Return [X, Y] of the center of cell containing provided text 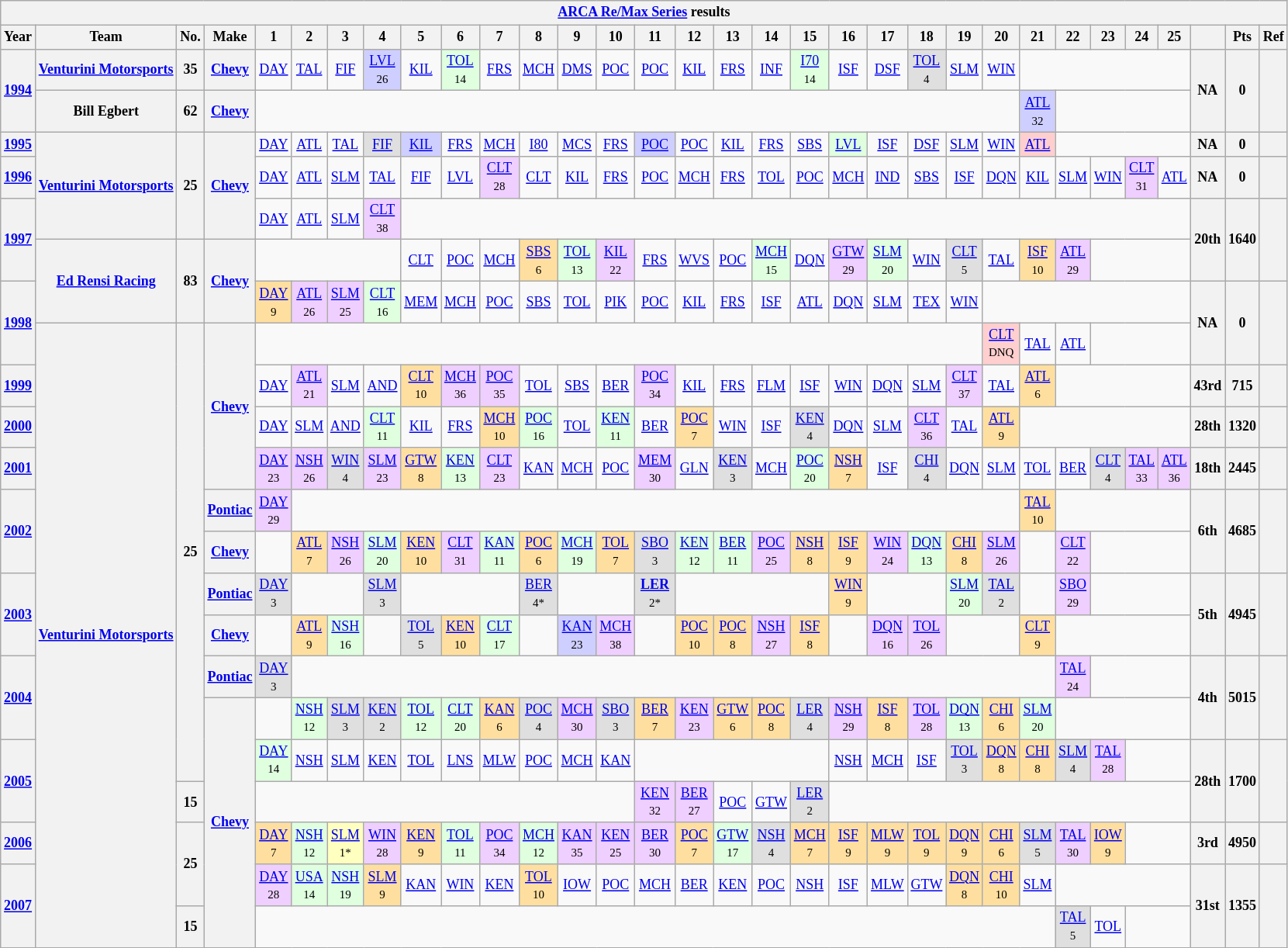
SBO29 [1073, 593]
2445 [1242, 469]
Bill Egbert [105, 112]
2002 [19, 531]
SLM1* [346, 843]
CLTDNQ [1001, 344]
TAL33 [1141, 469]
WVS [694, 261]
MLW9 [887, 843]
CLT38 [382, 219]
CLT17 [499, 635]
CLT11 [382, 427]
13 [733, 37]
I80 [539, 144]
1997 [19, 239]
GLN [694, 469]
TOL13 [577, 261]
DAY29 [274, 510]
1999 [19, 386]
MCH15 [772, 261]
1994 [19, 90]
POC4 [539, 718]
POC35 [499, 386]
MCH38 [616, 635]
ATL29 [1073, 261]
GTW17 [733, 843]
I7014 [810, 70]
ATL26 [309, 303]
KAN11 [499, 552]
KEN13 [461, 469]
20 [1001, 37]
CLT20 [461, 718]
Year [19, 37]
GTW8 [421, 469]
ATL21 [309, 386]
SLM4 [1073, 760]
ATL36 [1174, 469]
17 [887, 37]
CLT4 [1107, 469]
TOL28 [927, 718]
21 [1038, 37]
8 [539, 37]
CLT36 [927, 427]
PIK [616, 303]
TOL9 [927, 843]
DAY14 [274, 760]
62 [191, 112]
USA14 [309, 885]
6 [461, 37]
LER2* [655, 593]
KEN4 [810, 427]
NSH7 [848, 469]
TOL10 [539, 885]
KEN23 [694, 718]
CLT23 [499, 469]
1 [274, 37]
5015 [1242, 698]
IOW9 [1107, 843]
18 [927, 37]
31st [1208, 906]
16 [848, 37]
4685 [1242, 531]
MCH19 [577, 552]
KEN25 [616, 843]
WIN9 [848, 593]
83 [191, 281]
POC25 [772, 552]
POC20 [810, 469]
Ref [1273, 37]
ISF10 [1038, 261]
1355 [1242, 906]
WIN28 [382, 843]
43rd [1208, 386]
CLT28 [499, 178]
18th [1208, 469]
TOL12 [421, 718]
TOL14 [461, 70]
2 [309, 37]
NSH16 [346, 635]
KAN23 [577, 635]
NSH4 [772, 843]
1320 [1242, 427]
WIN24 [887, 552]
1700 [1242, 780]
2003 [19, 614]
TOL4 [927, 70]
5th [1208, 614]
DQN9 [965, 843]
CLT22 [1073, 552]
LNS [461, 760]
CLT5 [965, 261]
MCH7 [810, 843]
CLT9 [1038, 635]
DQN16 [887, 635]
BER11 [733, 552]
KIL22 [616, 261]
Pts [1242, 37]
2006 [19, 843]
NSH8 [810, 552]
2004 [19, 698]
MCH10 [499, 427]
INF [772, 70]
TAL24 [1073, 677]
CLT10 [421, 386]
LVL26 [382, 70]
14 [772, 37]
3rd [1208, 843]
715 [1242, 386]
ARCA Re/Max Series results [644, 12]
TAL5 [1073, 927]
24 [1141, 37]
4945 [1242, 614]
9 [577, 37]
TOL5 [421, 635]
12 [694, 37]
BER7 [655, 718]
CHI10 [1001, 885]
SBS6 [539, 261]
2007 [19, 906]
2001 [19, 469]
1995 [19, 144]
2000 [19, 427]
SLM9 [382, 885]
2005 [19, 780]
11 [655, 37]
MEM [421, 303]
1640 [1242, 239]
SLM23 [382, 469]
ATL6 [1038, 386]
LER2 [810, 802]
TOL26 [927, 635]
NSH19 [346, 885]
Make [230, 37]
7 [499, 37]
FLM [772, 386]
6th [1208, 531]
20th [1208, 239]
DAY23 [274, 469]
TAL30 [1073, 843]
GTW6 [733, 718]
35 [191, 70]
MEM30 [655, 469]
POC6 [539, 552]
IND [887, 178]
TAL28 [1107, 760]
23 [1107, 37]
1996 [19, 178]
DAY9 [274, 303]
DAY7 [274, 843]
KEN11 [616, 427]
KEN3 [733, 469]
MCS [577, 144]
TAL2 [1001, 593]
SLM5 [1038, 843]
IOW [577, 885]
4th [1208, 698]
DAY28 [274, 885]
SLM26 [1001, 552]
22 [1073, 37]
DMS [577, 70]
5 [421, 37]
No. [191, 37]
NSH29 [848, 718]
Ed Rensi Racing [105, 281]
NSH27 [772, 635]
CLT37 [965, 386]
Team [105, 37]
WIN4 [346, 469]
4950 [1242, 843]
POC10 [694, 635]
GTW29 [848, 261]
ATL32 [1038, 112]
1998 [19, 323]
BER4* [539, 593]
10 [616, 37]
POC16 [539, 427]
MCH30 [577, 718]
CLT16 [382, 303]
KEN32 [655, 802]
3 [346, 37]
BER27 [694, 802]
TOL7 [616, 552]
CHI4 [927, 469]
19 [965, 37]
LER4 [810, 718]
TOL3 [965, 760]
KEN2 [382, 718]
MCH36 [461, 386]
TOL11 [461, 843]
TAL10 [1038, 510]
TEX [927, 303]
ATL7 [309, 552]
MCH12 [539, 843]
KEN9 [421, 843]
4 [382, 37]
KEN12 [694, 552]
KAN35 [577, 843]
SLM25 [346, 303]
BER30 [655, 843]
KAN6 [499, 718]
